Extract the (X, Y) coordinate from the center of the cell holding the provided text.  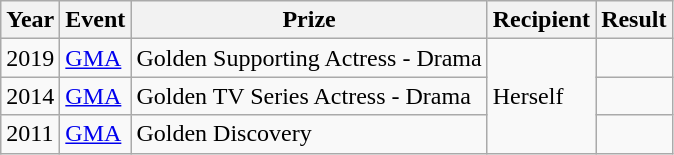
2019 (30, 58)
Result (634, 20)
Golden TV Series Actress - Drama (309, 96)
Golden Supporting Actress - Drama (309, 58)
Prize (309, 20)
Golden Discovery (309, 134)
Year (30, 20)
Event (96, 20)
2011 (30, 134)
Herself (541, 96)
2014 (30, 96)
Recipient (541, 20)
